Locate the cell with the specified text and output its [x, y] center coordinate. 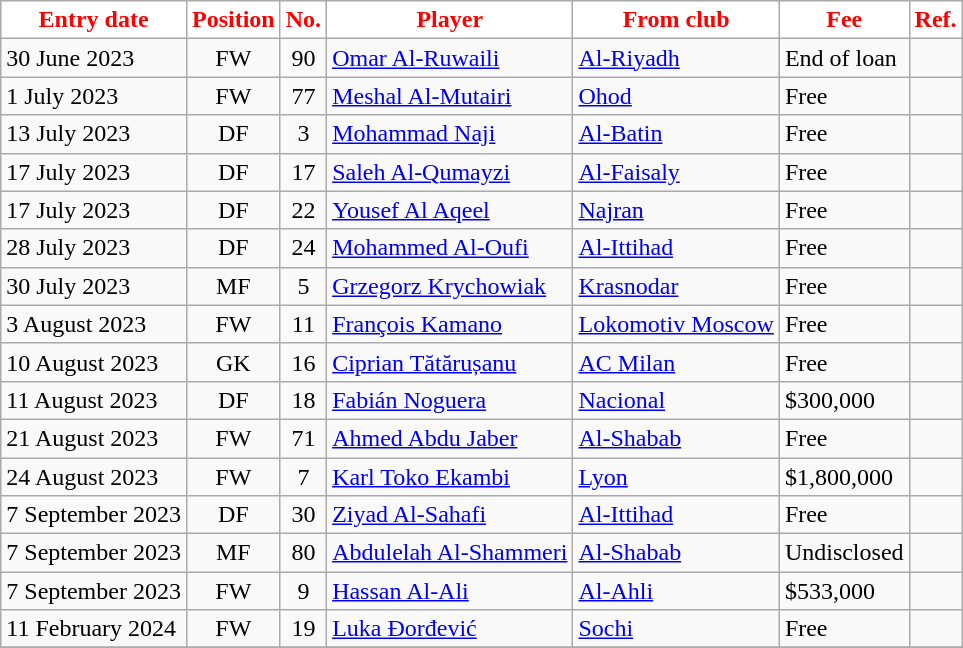
Nacional [676, 400]
Mohammad Naji [450, 134]
Fee [844, 20]
3 August 2023 [94, 324]
Position [233, 20]
End of loan [844, 58]
16 [303, 362]
Karl Toko Ekambi [450, 477]
$300,000 [844, 400]
18 [303, 400]
Grzegorz Krychowiak [450, 286]
Ciprian Tătărușanu [450, 362]
24 [303, 248]
Fabián Noguera [450, 400]
$533,000 [844, 591]
AC Milan [676, 362]
Mohammed Al-Oufi [450, 248]
11 August 2023 [94, 400]
From club [676, 20]
Hassan Al-Ali [450, 591]
21 August 2023 [94, 438]
80 [303, 553]
77 [303, 96]
Omar Al-Ruwaili [450, 58]
Krasnodar [676, 286]
24 August 2023 [94, 477]
30 June 2023 [94, 58]
30 July 2023 [94, 286]
22 [303, 210]
Al-Faisaly [676, 172]
Al-Batin [676, 134]
1 July 2023 [94, 96]
30 [303, 515]
Undisclosed [844, 553]
13 July 2023 [94, 134]
90 [303, 58]
3 [303, 134]
Entry date [94, 20]
Saleh Al-Qumayzi [450, 172]
17 [303, 172]
Ziyad Al-Sahafi [450, 515]
Player [450, 20]
GK [233, 362]
19 [303, 629]
28 July 2023 [94, 248]
Abdulelah Al-Shammeri [450, 553]
Meshal Al-Mutairi [450, 96]
Ref. [936, 20]
11 [303, 324]
Lyon [676, 477]
François Kamano [450, 324]
Ahmed Abdu Jaber [450, 438]
11 February 2024 [94, 629]
Najran [676, 210]
No. [303, 20]
Ohod [676, 96]
5 [303, 286]
9 [303, 591]
Yousef Al Aqeel [450, 210]
Al-Riyadh [676, 58]
Sochi [676, 629]
Luka Đorđević [450, 629]
10 August 2023 [94, 362]
Al-Ahli [676, 591]
7 [303, 477]
Lokomotiv Moscow [676, 324]
$1,800,000 [844, 477]
71 [303, 438]
